Scan for the cell matching the given text and deliver its (x, y) coordinate at center. 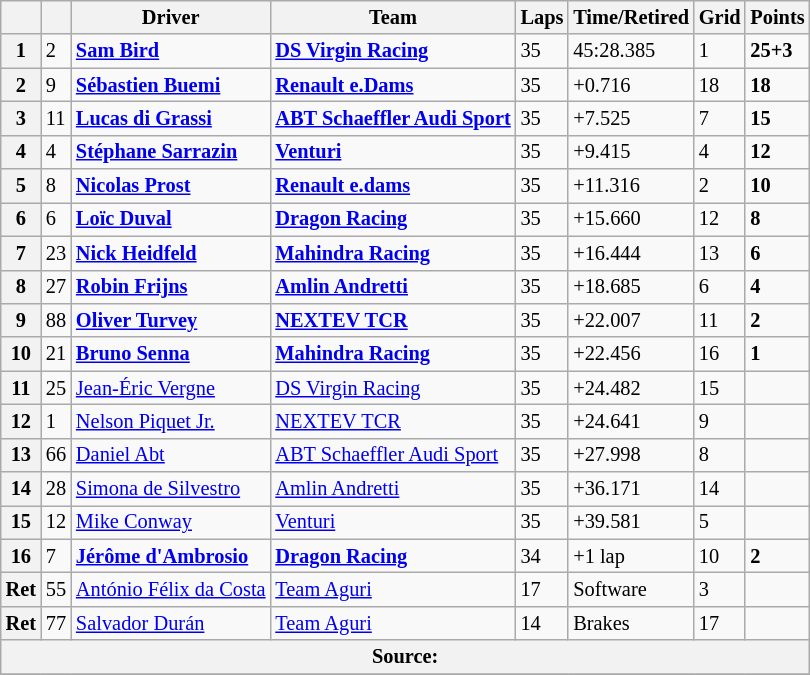
Renault e.Dams (392, 85)
+24.641 (631, 421)
Jean-Éric Vergne (170, 388)
23 (56, 253)
21 (56, 354)
Sam Bird (170, 51)
António Félix da Costa (170, 589)
+18.685 (631, 287)
Grid (720, 17)
Jérôme d'Ambrosio (170, 556)
Laps (542, 17)
Sébastien Buemi (170, 85)
25+3 (777, 51)
Oliver Turvey (170, 320)
28 (56, 489)
Renault e.dams (392, 186)
Salvador Durán (170, 623)
+16.444 (631, 253)
Nicolas Prost (170, 186)
Driver (170, 17)
88 (56, 320)
45:28.385 (631, 51)
Time/Retired (631, 17)
66 (56, 455)
27 (56, 287)
77 (56, 623)
Nelson Piquet Jr. (170, 421)
+39.581 (631, 522)
+36.171 (631, 489)
Points (777, 17)
Bruno Senna (170, 354)
+24.482 (631, 388)
Brakes (631, 623)
Simona de Silvestro (170, 489)
55 (56, 589)
Lucas di Grassi (170, 118)
Source: (406, 657)
+0.716 (631, 85)
Loïc Duval (170, 219)
Software (631, 589)
Daniel Abt (170, 455)
Robin Frijns (170, 287)
Team (392, 17)
Nick Heidfeld (170, 253)
+11.316 (631, 186)
25 (56, 388)
+27.998 (631, 455)
+22.007 (631, 320)
Stéphane Sarrazin (170, 152)
+22.456 (631, 354)
Mike Conway (170, 522)
+1 lap (631, 556)
+9.415 (631, 152)
+7.525 (631, 118)
34 (542, 556)
+15.660 (631, 219)
